From the cell containing the given text, extract its center point as (x, y) coordinate. 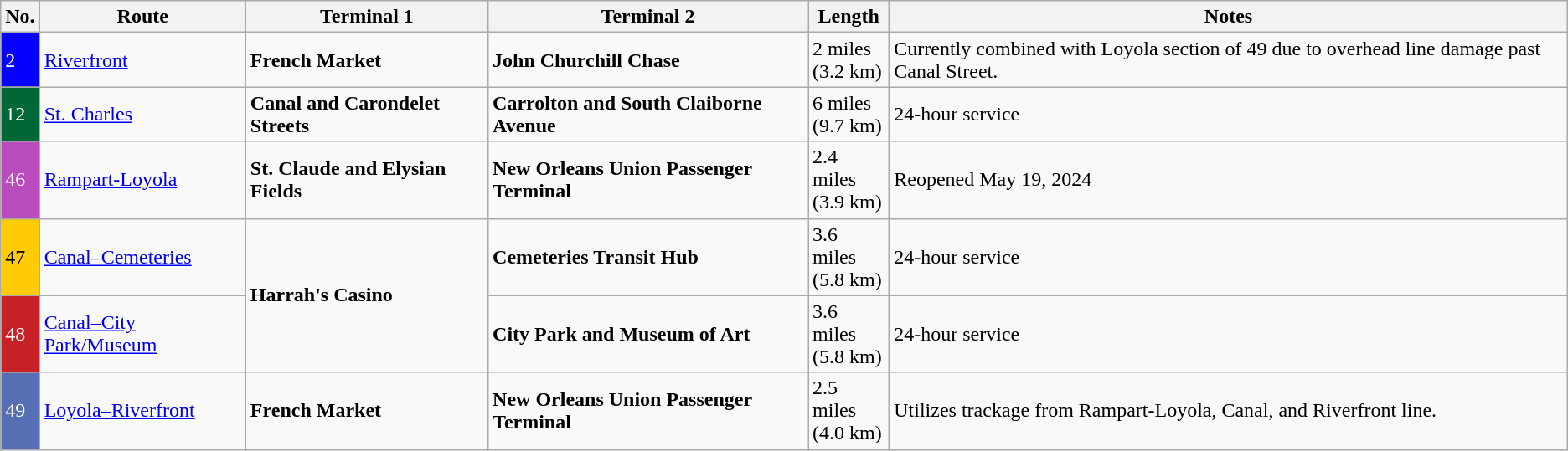
Utilizes trackage from Rampart-Loyola, Canal, and Riverfront line. (1229, 411)
46 (20, 180)
St. Claude and Elysian Fields (367, 180)
Riverfront (142, 60)
12 (20, 114)
Cemeteries Transit Hub (648, 257)
2.4 miles(3.9 km) (849, 180)
2 miles(3.2 km) (849, 60)
49 (20, 411)
6 miles(9.7 km) (849, 114)
John Churchill Chase (648, 60)
No. (20, 17)
Loyola–Riverfront (142, 411)
Currently combined with Loyola section of 49 due to overhead line damage past Canal Street. (1229, 60)
St. Charles (142, 114)
City Park and Museum of Art (648, 334)
Terminal 1 (367, 17)
Route (142, 17)
Canal–City Park/Museum (142, 334)
47 (20, 257)
Canal and Carondelet Streets (367, 114)
48 (20, 334)
Canal–Cemeteries (142, 257)
2 (20, 60)
Harrah's Casino (367, 295)
2.5 miles(4.0 km) (849, 411)
Terminal 2 (648, 17)
Carrolton and South Claiborne Avenue (648, 114)
Notes (1229, 17)
Length (849, 17)
Rampart-Loyola (142, 180)
Reopened May 19, 2024 (1229, 180)
